Return the [X, Y] coordinate for the center point of the cell that contains the specified text.  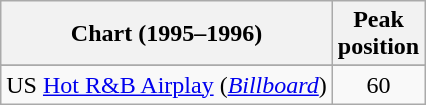
Chart (1995–1996) [167, 34]
60 [378, 85]
US Hot R&B Airplay (Billboard) [167, 85]
Peakposition [378, 34]
